Scan for the cell matching the given text and deliver its [X, Y] coordinate at center. 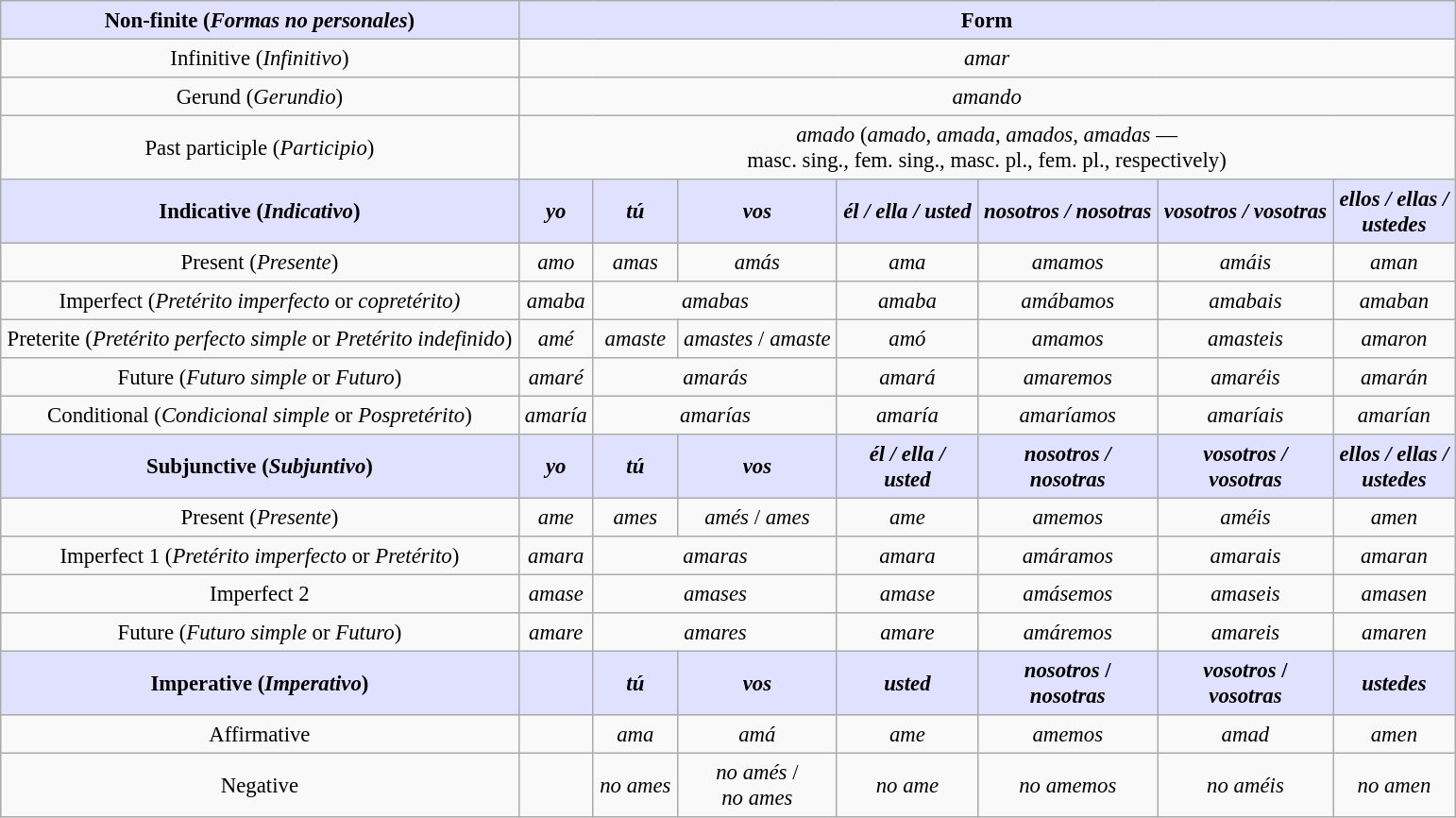
Gerund (Gerundio) [260, 96]
no amemos [1067, 785]
amarás [715, 377]
ustedes [1394, 683]
amarían [1394, 415]
amando [987, 96]
amases [715, 593]
amarán [1394, 377]
amastes / amaste [757, 338]
amaseis [1245, 593]
amé [555, 338]
amas [635, 262]
Imperfect (Pretérito imperfecto or copretérito) [260, 300]
amaré [555, 377]
amaban [1394, 300]
no ames [635, 785]
amés / ames [757, 517]
amabais [1245, 300]
Conditional (Condicional simple or Pospretérito) [260, 415]
amaríamos [1067, 415]
Subjunctive (Subjuntivo) [260, 467]
amaran [1394, 555]
no ame [906, 785]
Indicative (Indicativo) [260, 212]
amarais [1245, 555]
no amen [1394, 785]
amado (amado, amada, amados, amadas —masc. sing., fem. sing., masc. pl., fem. pl., respectively) [987, 147]
amaremos [1067, 377]
amá [757, 734]
Past participle (Participio) [260, 147]
ames [635, 517]
Imperfect 1 (Pretérito imperfecto or Pretérito) [260, 555]
amar [987, 58]
amo [555, 262]
amarías [715, 415]
amabas [715, 300]
amáramos [1067, 555]
amasteis [1245, 338]
Imperfect 2 [260, 593]
amaron [1394, 338]
Negative [260, 785]
amareis [1245, 632]
aman [1394, 262]
amáremos [1067, 632]
no améis [1245, 785]
Form [987, 20]
amaríais [1245, 415]
améis [1245, 517]
Non-finite (Formas no personales) [260, 20]
amaras [715, 555]
nosotros /nosotras [1067, 467]
amábamos [1067, 300]
amaréis [1245, 377]
Imperative (Imperativo) [260, 683]
amaren [1394, 632]
Affirmative [260, 734]
vosotros /vosotras [1245, 467]
amáis [1245, 262]
amaste [635, 338]
no amés /no ames [757, 785]
amásemos [1067, 593]
usted [906, 683]
amares [715, 632]
amás [757, 262]
amasen [1394, 593]
amó [906, 338]
Infinitive (Infinitivo) [260, 58]
Preterite (Pretérito perfecto simple or Pretérito indefinido) [260, 338]
amad [1245, 734]
amará [906, 377]
